From the cell containing the given text, extract its center point as (X, Y) coordinate. 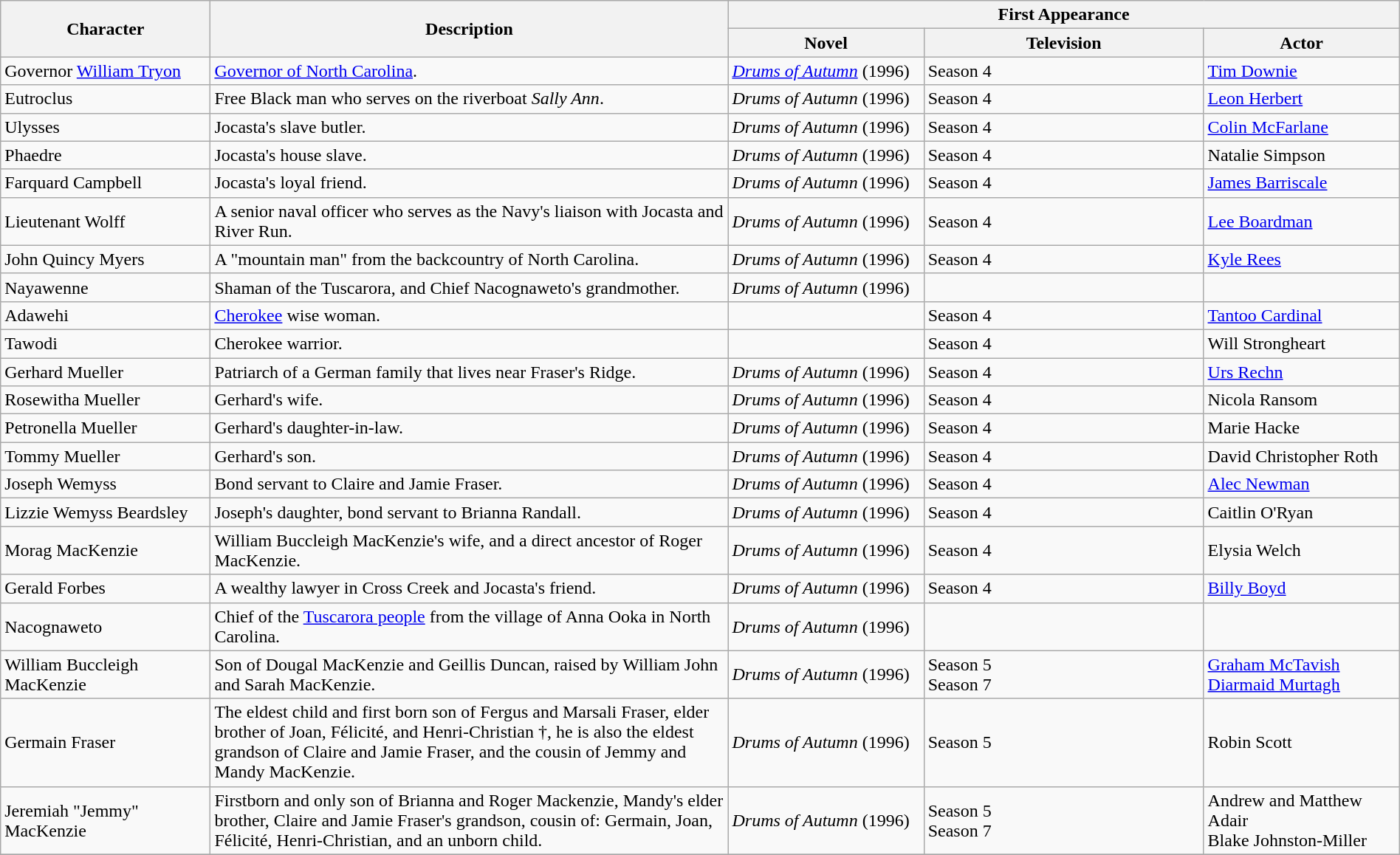
Jocasta's house slave. (470, 155)
Germain Fraser (106, 743)
Andrew and Matthew AdairBlake Johnston-Miller (1301, 820)
Robin Scott (1301, 743)
Lee Boardman (1301, 222)
William Buccleigh MacKenzie (106, 675)
Gerhard's son. (470, 456)
Nacognaweto (106, 626)
Tawodi (106, 343)
Lizzie Wemyss Beardsley (106, 512)
Colin McFarlane (1301, 127)
Urs Rechn (1301, 371)
Chief of the Tuscarora people from the village of Anna Ooka in North Carolina. (470, 626)
Natalie Simpson (1301, 155)
Elysia Welch (1301, 551)
Billy Boyd (1301, 588)
First Appearance (1063, 15)
Governor William Tryon (106, 71)
A senior naval officer who serves as the Navy's liaison with Jocasta and River Run. (470, 222)
Graham McTavishDiarmaid Murtagh (1301, 675)
Jocasta's loyal friend. (470, 183)
Governor of North Carolina. (470, 71)
Kyle Rees (1301, 259)
Jocasta's slave butler. (470, 127)
Gerhard Mueller (106, 371)
Phaedre (106, 155)
Patriarch of a German family that lives near Fraser's Ridge. (470, 371)
Cherokee wise woman. (470, 315)
Ulysses (106, 127)
Description (470, 29)
Nicola Ransom (1301, 400)
Leon Herbert (1301, 99)
Son of Dougal MacKenzie and Geillis Duncan, raised by William John and Sarah MacKenzie. (470, 675)
Tommy Mueller (106, 456)
Joseph Wemyss (106, 484)
Morag MacKenzie (106, 551)
Character (106, 29)
Novel (826, 43)
Tantoo Cardinal (1301, 315)
Gerald Forbes (106, 588)
Season 5 (1063, 743)
Adawehi (106, 315)
Joseph's daughter, bond servant to Brianna Randall. (470, 512)
John Quincy Myers (106, 259)
Television (1063, 43)
Farquard Campbell (106, 183)
Petronella Mueller (106, 428)
Gerhard's daughter-in-law. (470, 428)
Shaman of the Tuscarora, and Chief Nacognaweto's grandmother. (470, 287)
Jeremiah "Jemmy" MacKenzie (106, 820)
William Buccleigh MacKenzie's wife, and a direct ancestor of Roger MacKenzie. (470, 551)
Will Strongheart (1301, 343)
James Barriscale (1301, 183)
Bond servant to Claire and Jamie Fraser. (470, 484)
Actor (1301, 43)
A wealthy lawyer in Cross Creek and Jocasta's friend. (470, 588)
Marie Hacke (1301, 428)
Alec Newman (1301, 484)
A "mountain man" from the backcountry of North Carolina. (470, 259)
Cherokee warrior. (470, 343)
Lieutenant Wolff (106, 222)
Eutroclus (106, 99)
Tim Downie (1301, 71)
Free Black man who serves on the riverboat Sally Ann. (470, 99)
Nayawenne (106, 287)
Rosewitha Mueller (106, 400)
David Christopher Roth (1301, 456)
Caitlin O'Ryan (1301, 512)
Gerhard's wife. (470, 400)
